Search for the cell housing the specified text and yield its [X, Y] center coordinate. 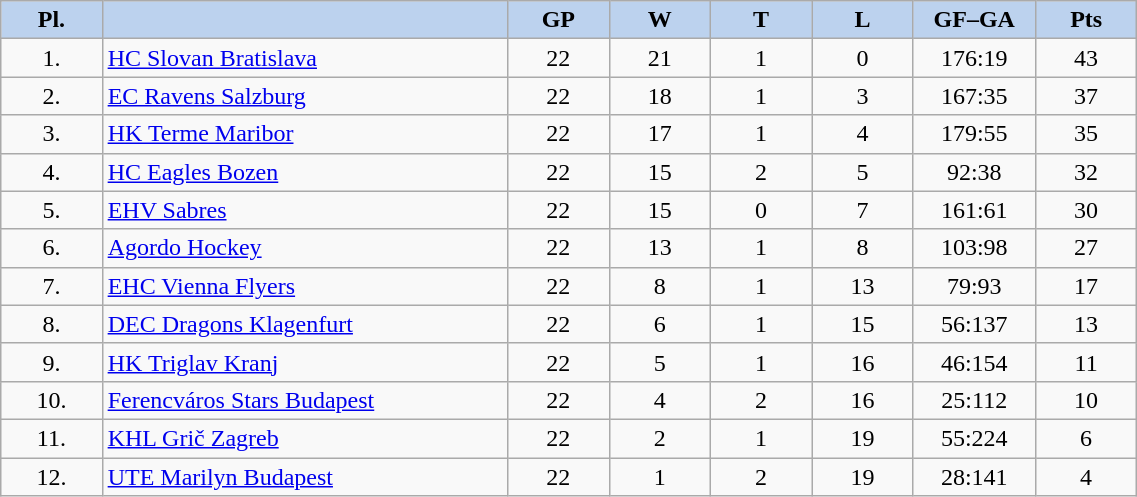
9. [52, 362]
GF–GA [974, 20]
HK Terme Maribor [305, 134]
Ferencváros Stars Budapest [305, 400]
HC Eagles Bozen [305, 172]
EHC Vienna Flyers [305, 286]
8. [52, 324]
6. [52, 248]
HC Slovan Bratislava [305, 58]
37 [1086, 96]
Pts [1086, 20]
12. [52, 477]
L [862, 20]
28:141 [974, 477]
4. [52, 172]
GP [558, 20]
T [760, 20]
HK Triglav Kranj [305, 362]
2. [52, 96]
5. [52, 210]
Pl. [52, 20]
25:112 [974, 400]
1. [52, 58]
56:137 [974, 324]
179:55 [974, 134]
KHL Grič Zagreb [305, 438]
10. [52, 400]
27 [1086, 248]
7 [862, 210]
79:93 [974, 286]
161:61 [974, 210]
11 [1086, 362]
7. [52, 286]
176:19 [974, 58]
32 [1086, 172]
35 [1086, 134]
18 [660, 96]
W [660, 20]
92:38 [974, 172]
3 [862, 96]
103:98 [974, 248]
46:154 [974, 362]
30 [1086, 210]
11. [52, 438]
21 [660, 58]
EHV Sabres [305, 210]
55:224 [974, 438]
167:35 [974, 96]
10 [1086, 400]
DEC Dragons Klagenfurt [305, 324]
Agordo Hockey [305, 248]
EC Ravens Salzburg [305, 96]
43 [1086, 58]
UTE Marilyn Budapest [305, 477]
3. [52, 134]
